Find where the given text appears and provide that cell's center as [x, y] coordinate. 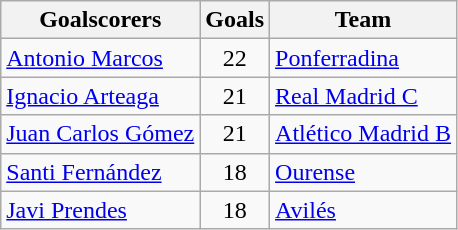
Ponferradina [364, 58]
22 [235, 58]
Atlético Madrid B [364, 134]
Goalscorers [100, 20]
Avilés [364, 210]
Ignacio Arteaga [100, 96]
Juan Carlos Gómez [100, 134]
Real Madrid C [364, 96]
Team [364, 20]
Javi Prendes [100, 210]
Goals [235, 20]
Santi Fernández [100, 172]
Ourense [364, 172]
Antonio Marcos [100, 58]
